From the cell containing the given text, extract its center point as [X, Y] coordinate. 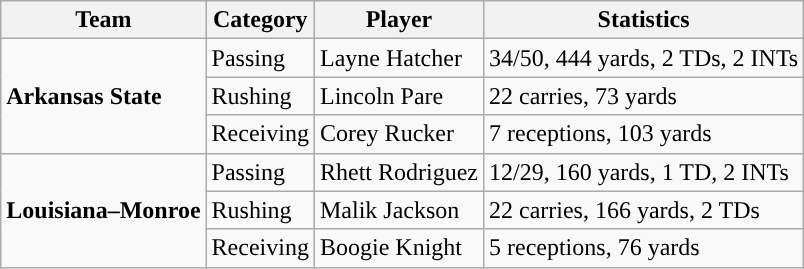
Corey Rucker [398, 134]
7 receptions, 103 yards [643, 134]
Malik Jackson [398, 210]
Rhett Rodriguez [398, 172]
Arkansas State [104, 96]
22 carries, 166 yards, 2 TDs [643, 210]
12/29, 160 yards, 1 TD, 2 INTs [643, 172]
Player [398, 20]
34/50, 444 yards, 2 TDs, 2 INTs [643, 58]
Layne Hatcher [398, 58]
Category [260, 20]
Louisiana–Monroe [104, 210]
22 carries, 73 yards [643, 96]
Team [104, 20]
5 receptions, 76 yards [643, 248]
Statistics [643, 20]
Lincoln Pare [398, 96]
Boogie Knight [398, 248]
